Detect which cell encompasses the target text, then output its (X, Y) center coordinate. 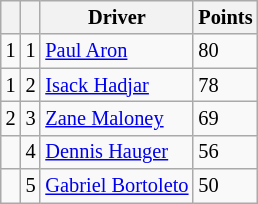
80 (225, 51)
78 (225, 85)
Isack Hadjar (116, 85)
3 (31, 118)
5 (31, 186)
Dennis Hauger (116, 152)
Gabriel Bortoleto (116, 186)
56 (225, 152)
69 (225, 118)
Paul Aron (116, 51)
4 (31, 152)
50 (225, 186)
Zane Maloney (116, 118)
Driver (116, 17)
Points (225, 17)
